Find where the given text appears and provide that cell's center as [X, Y] coordinate. 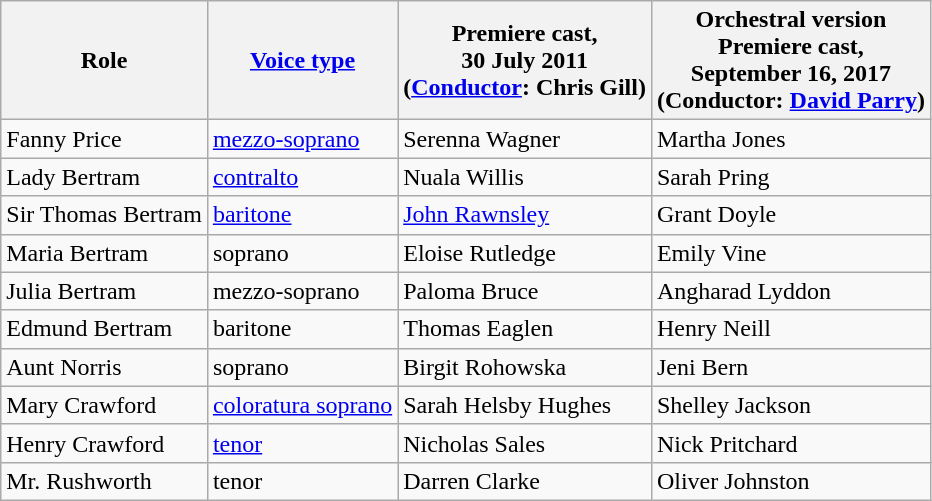
Eloise Rutledge [525, 253]
Sarah Pring [790, 177]
Sarah Helsby Hughes [525, 405]
Angharad Lyddon [790, 291]
Henry Crawford [104, 443]
contralto [302, 177]
Nick Pritchard [790, 443]
Darren Clarke [525, 481]
Jeni Bern [790, 367]
Nuala Willis [525, 177]
Lady Bertram [104, 177]
Sir Thomas Bertram [104, 215]
Mr. Rushworth [104, 481]
Oliver Johnston [790, 481]
coloratura soprano [302, 405]
Thomas Eaglen [525, 329]
Birgit Rohowska [525, 367]
Nicholas Sales [525, 443]
Edmund Bertram [104, 329]
Martha Jones [790, 139]
Julia Bertram [104, 291]
Grant Doyle [790, 215]
Mary Crawford [104, 405]
Premiere cast,30 July 2011(Conductor: Chris Gill) [525, 60]
John Rawnsley [525, 215]
Aunt Norris [104, 367]
Shelley Jackson [790, 405]
Role [104, 60]
Voice type [302, 60]
Henry Neill [790, 329]
Serenna Wagner [525, 139]
Paloma Bruce [525, 291]
Emily Vine [790, 253]
Maria Bertram [104, 253]
Fanny Price [104, 139]
Orchestral versionPremiere cast,September 16, 2017(Conductor: David Parry) [790, 60]
